Output the (x, y) coordinate of the center of the cell containing the given text.  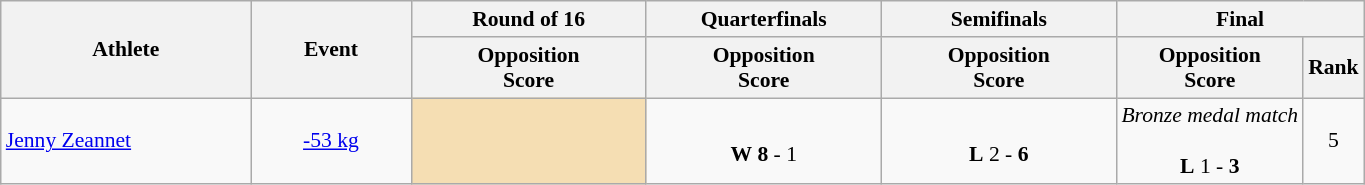
Round of 16 (528, 19)
Jenny Zeannet (126, 142)
5 (1334, 142)
Final (1240, 19)
-53 kg (331, 142)
W 8 - 1 (764, 142)
Event (331, 50)
Athlete (126, 50)
Bronze medal match L 1 - 3 (1210, 142)
L 2 - 6 (998, 142)
Rank (1334, 68)
Quarterfinals (764, 19)
Semifinals (998, 19)
